Search for the cell housing the specified text and yield its [x, y] center coordinate. 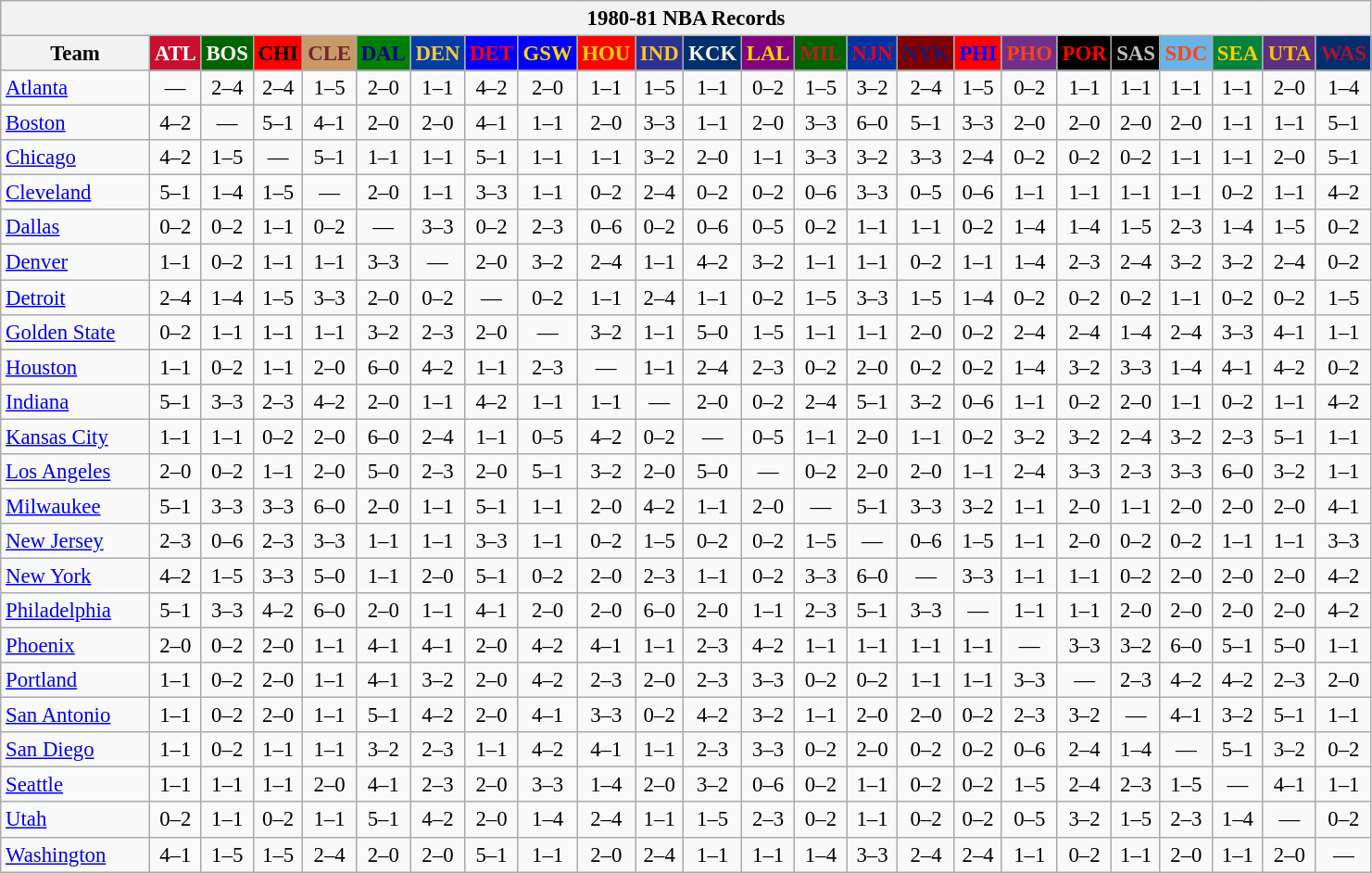
POR [1084, 54]
New Jersey [76, 541]
Houston [76, 367]
DEN [437, 54]
Boston [76, 123]
Phoenix [76, 646]
Washington [76, 854]
ATL [175, 54]
Los Angeles [76, 472]
Denver [76, 262]
New York [76, 576]
Atlanta [76, 88]
BOS [227, 54]
Kansas City [76, 436]
Chicago [76, 158]
San Diego [76, 750]
Detroit [76, 297]
Golden State [76, 332]
WAS [1343, 54]
Portland [76, 680]
IND [660, 54]
GSW [548, 54]
PHO [1029, 54]
NJN [873, 54]
DAL [384, 54]
Seattle [76, 785]
Dallas [76, 227]
CLE [330, 54]
Cleveland [76, 193]
NYK [926, 54]
SDC [1186, 54]
KCK [713, 54]
LAL [767, 54]
PHI [978, 54]
1980-81 NBA Records [686, 19]
SAS [1136, 54]
Milwaukee [76, 506]
Utah [76, 820]
Team [76, 54]
Philadelphia [76, 611]
UTA [1290, 54]
DET [491, 54]
MIL [821, 54]
San Antonio [76, 715]
HOU [606, 54]
CHI [278, 54]
Indiana [76, 401]
SEA [1238, 54]
